Capture the cell that displays the provided text and extract its (x, y) central coordinate. 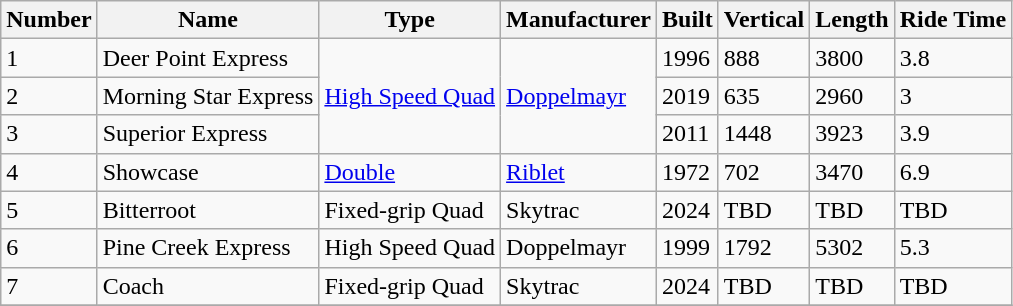
2 (49, 96)
Number (49, 20)
888 (764, 58)
Double (410, 172)
7 (49, 286)
1972 (688, 172)
5.3 (953, 248)
Morning Star Express (208, 96)
Manufacturer (579, 20)
2019 (688, 96)
5302 (852, 248)
Pine Creek Express (208, 248)
3470 (852, 172)
1999 (688, 248)
6 (49, 248)
1448 (764, 134)
Ride Time (953, 20)
2960 (852, 96)
Length (852, 20)
3923 (852, 134)
Vertical (764, 20)
Built (688, 20)
Superior Express (208, 134)
Deer Point Express (208, 58)
Type (410, 20)
1996 (688, 58)
Showcase (208, 172)
Bitterroot (208, 210)
3.8 (953, 58)
3800 (852, 58)
2011 (688, 134)
Coach (208, 286)
3.9 (953, 134)
4 (49, 172)
6.9 (953, 172)
Name (208, 20)
5 (49, 210)
1 (49, 58)
702 (764, 172)
1792 (764, 248)
635 (764, 96)
Riblet (579, 172)
